Output the [x, y] coordinate of the center of the cell containing the given text.  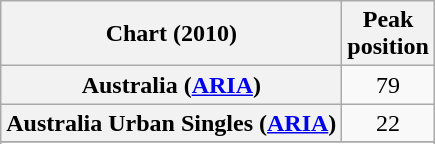
Australia (ARIA) [172, 85]
22 [388, 123]
Peakposition [388, 34]
Chart (2010) [172, 34]
79 [388, 85]
Australia Urban Singles (ARIA) [172, 123]
